Pinpoint the cell where the given text exists, returning its (x, y) midpoint coordinate. 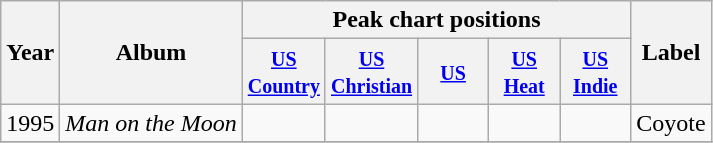
US (454, 72)
1995 (30, 123)
US Heat (524, 72)
Year (30, 52)
Coyote (671, 123)
US Christian (371, 72)
US Indie (596, 72)
Label (671, 52)
US Country (284, 72)
Album (151, 52)
Man on the Moon (151, 123)
Peak chart positions (436, 20)
